Search for the cell housing the specified text and yield its (x, y) center coordinate. 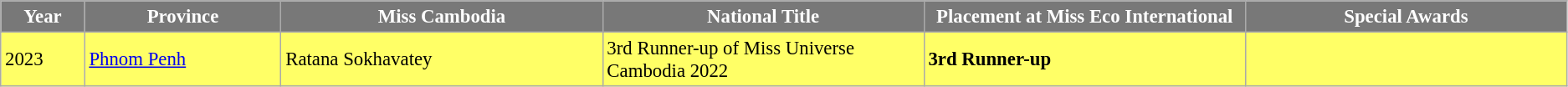
2023 (43, 60)
Phnom Penh (182, 60)
Placement at Miss Eco International (1084, 17)
3rd Runner-up (1084, 60)
National Title (763, 17)
Province (182, 17)
Special Awards (1406, 17)
Ratana Sokhavatey (442, 60)
Miss Cambodia (442, 17)
Year (43, 17)
3rd Runner-up of Miss Universe Cambodia 2022 (763, 60)
